Capture the cell that displays the provided text and extract its (x, y) central coordinate. 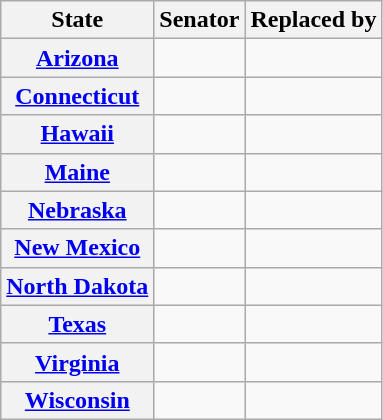
North Dakota (78, 286)
Virginia (78, 362)
Arizona (78, 58)
Maine (78, 172)
New Mexico (78, 248)
Connecticut (78, 96)
Replaced by (314, 20)
Senator (200, 20)
Hawaii (78, 134)
Texas (78, 324)
Nebraska (78, 210)
State (78, 20)
Wisconsin (78, 400)
